Provide the (X, Y) coordinate of the cell's center where the given text is located.  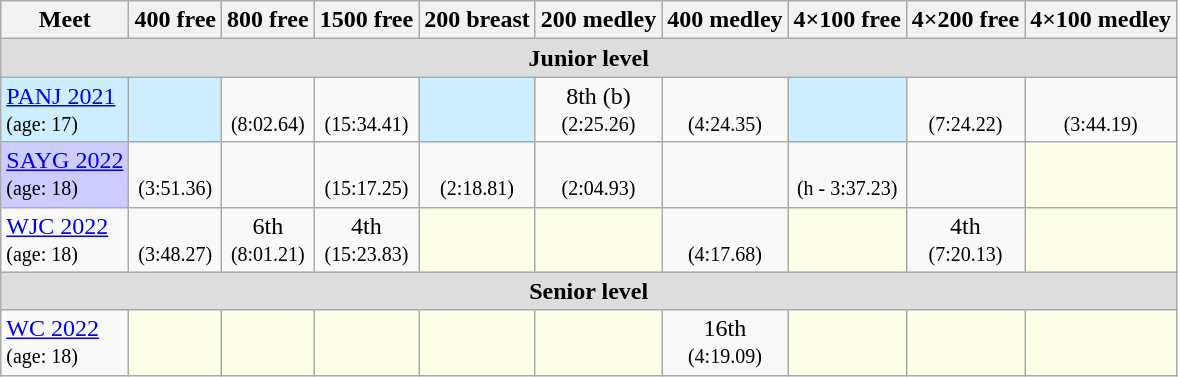
WC 2022(age: 18) (65, 342)
(2:04.93) (598, 174)
(2:18.81) (478, 174)
(15:17.25) (366, 174)
(3:51.36) (176, 174)
1500 free (366, 20)
4×200 free (965, 20)
4th(15:23.83) (366, 240)
16th(4:19.09) (725, 342)
(h - 3:37.23) (847, 174)
4×100 free (847, 20)
SAYG 2022(age: 18) (65, 174)
(3:48.27) (176, 240)
400 free (176, 20)
(15:34.41) (366, 110)
(3:44.19) (1101, 110)
8th (b)(2:25.26) (598, 110)
4×100 medley (1101, 20)
800 free (268, 20)
(4:24.35) (725, 110)
200 medley (598, 20)
Junior level (589, 58)
6th(8:01.21) (268, 240)
PANJ 2021(age: 17) (65, 110)
Meet (65, 20)
(4:17.68) (725, 240)
400 medley (725, 20)
(8:02.64) (268, 110)
WJC 2022(age: 18) (65, 240)
200 breast (478, 20)
Senior level (589, 291)
4th(7:20.13) (965, 240)
(7:24.22) (965, 110)
